Detect which cell encompasses the target text, then output its (X, Y) center coordinate. 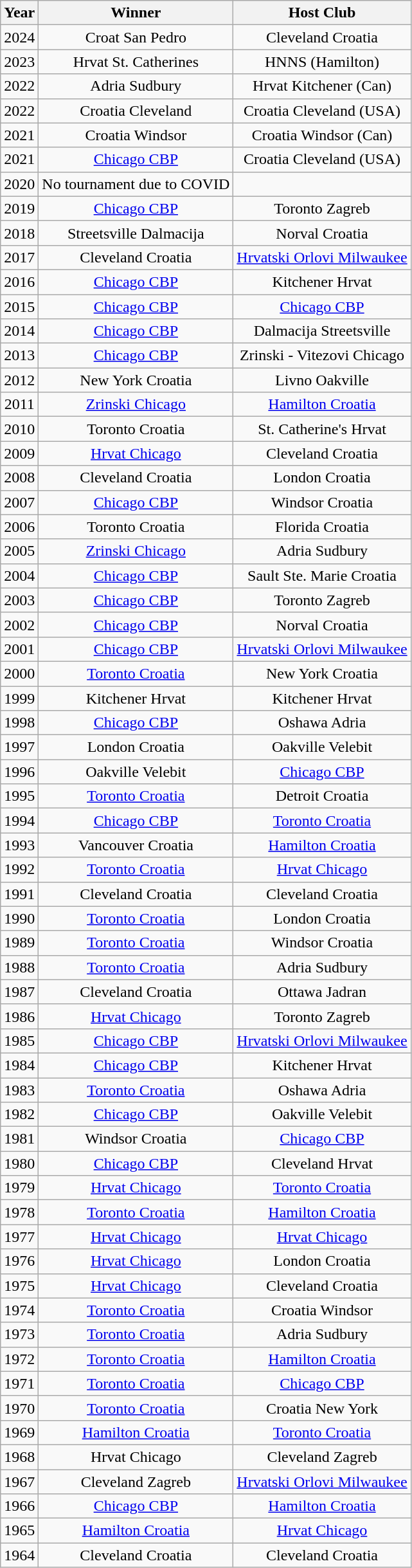
1966 (19, 1506)
Croatia Cleveland (136, 111)
Vancouver Croatia (136, 845)
1986 (19, 1016)
Croat San Pedro (136, 37)
2003 (19, 600)
Dalmacija Streetsville (322, 331)
1972 (19, 1359)
1988 (19, 967)
2011 (19, 405)
1975 (19, 1286)
2020 (19, 184)
Croatia New York (322, 1408)
2006 (19, 527)
1993 (19, 845)
2019 (19, 208)
2002 (19, 624)
Florida Croatia (322, 527)
Hrvat St. Catherines (136, 62)
1964 (19, 1555)
Year (19, 13)
1974 (19, 1310)
1991 (19, 894)
2015 (19, 307)
1967 (19, 1481)
2005 (19, 551)
1997 (19, 747)
2024 (19, 37)
1970 (19, 1408)
Detroit Croatia (322, 796)
1977 (19, 1237)
1973 (19, 1335)
1984 (19, 1065)
2017 (19, 257)
1981 (19, 1139)
1990 (19, 918)
2013 (19, 356)
Streetsville Dalmacija (136, 233)
No tournament due to COVID (136, 184)
1995 (19, 796)
2004 (19, 576)
1982 (19, 1115)
1985 (19, 1041)
1999 (19, 698)
1976 (19, 1261)
1994 (19, 821)
1968 (19, 1457)
1989 (19, 943)
1979 (19, 1188)
2018 (19, 233)
1998 (19, 723)
1996 (19, 772)
1971 (19, 1383)
2016 (19, 282)
1980 (19, 1163)
2023 (19, 62)
2010 (19, 429)
Livno Oakville (322, 380)
Sault Ste. Marie Croatia (322, 576)
2014 (19, 331)
2012 (19, 380)
2009 (19, 453)
1983 (19, 1090)
Croatia Windsor (Can) (322, 135)
2000 (19, 673)
Ottawa Jadran (322, 992)
1969 (19, 1432)
Zrinski - Vitezovi Chicago (322, 356)
2001 (19, 649)
1987 (19, 992)
Hrvat Kitchener (Can) (322, 86)
1965 (19, 1531)
St. Catherine's Hrvat (322, 429)
Winner (136, 13)
2007 (19, 502)
1992 (19, 870)
2008 (19, 478)
HNNS (Hamilton) (322, 62)
1978 (19, 1212)
Cleveland Hrvat (322, 1163)
Host Club (322, 13)
